For the text-containing cell, return its midpoint in [x, y] coordinate format. 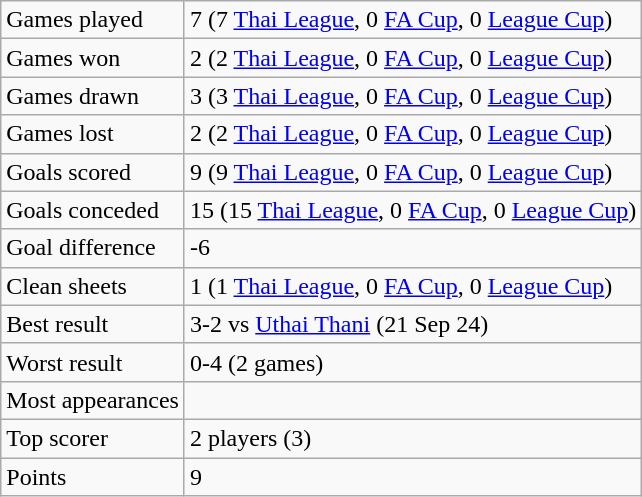
1 (1 Thai League, 0 FA Cup, 0 League Cup) [412, 286]
15 (15 Thai League, 0 FA Cup, 0 League Cup) [412, 210]
0-4 (2 games) [412, 362]
3 (3 Thai League, 0 FA Cup, 0 League Cup) [412, 96]
Goal difference [93, 248]
-6 [412, 248]
Games played [93, 20]
Games lost [93, 134]
Points [93, 477]
Most appearances [93, 400]
Games drawn [93, 96]
Best result [93, 324]
Goals conceded [93, 210]
Worst result [93, 362]
Clean sheets [93, 286]
7 (7 Thai League, 0 FA Cup, 0 League Cup) [412, 20]
3-2 vs Uthai Thani (21 Sep 24) [412, 324]
Goals scored [93, 172]
9 [412, 477]
9 (9 Thai League, 0 FA Cup, 0 League Cup) [412, 172]
Top scorer [93, 438]
2 players (3) [412, 438]
Games won [93, 58]
